From the cell containing the given text, extract its center point as (x, y) coordinate. 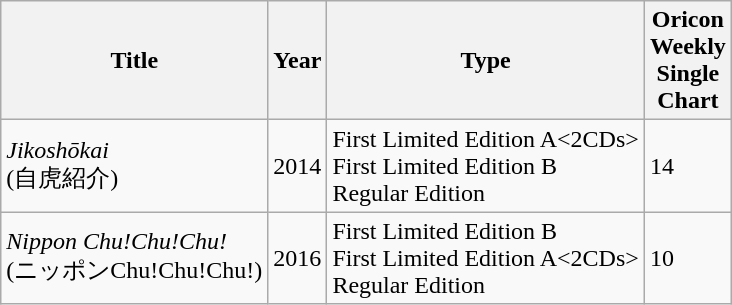
14 (688, 166)
OriconWeekly SingleChart (688, 60)
2016 (298, 258)
Jikoshōkai(自虎紹介) (134, 166)
First Limited Edition A<2CDs>First Limited Edition BRegular Edition (486, 166)
Title (134, 60)
2014 (298, 166)
Year (298, 60)
Type (486, 60)
10 (688, 258)
First Limited Edition BFirst Limited Edition A<2CDs>Regular Edition (486, 258)
Nippon Chu!Chu!Chu!(ニッポンChu!Chu!Chu!) (134, 258)
